Pinpoint the cell where the given text exists, returning its (x, y) midpoint coordinate. 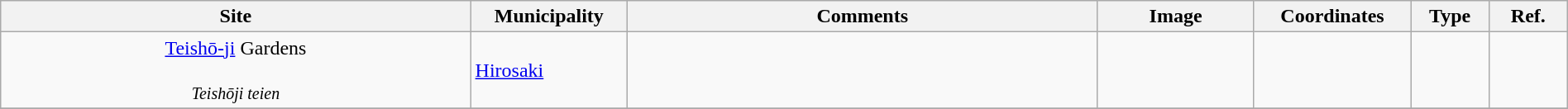
Ref. (1528, 17)
Image (1176, 17)
Site (236, 17)
Municipality (549, 17)
Hirosaki (549, 70)
Type (1451, 17)
Coordinates (1331, 17)
Teishō-ji GardensTeishōji teien (236, 70)
Comments (863, 17)
